Search for the cell housing the specified text and yield its (x, y) center coordinate. 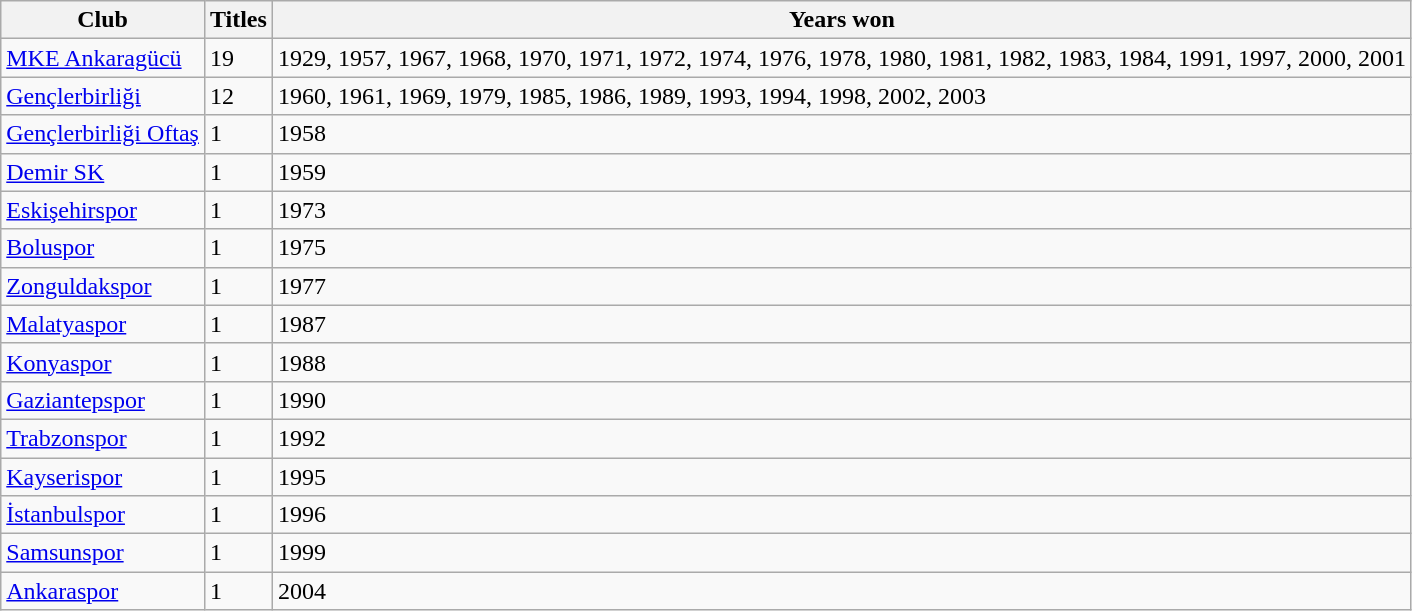
1975 (842, 248)
Konyaspor (103, 362)
Eskişehirspor (103, 210)
1990 (842, 400)
Samsunspor (103, 553)
1960, 1961, 1969, 1979, 1985, 1986, 1989, 1993, 1994, 1998, 2002, 2003 (842, 96)
1929, 1957, 1967, 1968, 1970, 1971, 1972, 1974, 1976, 1978, 1980, 1981, 1982, 1983, 1984, 1991, 1997, 2000, 2001 (842, 58)
Demir SK (103, 172)
MKE Ankaragücü (103, 58)
Gaziantepspor (103, 400)
1999 (842, 553)
İstanbulspor (103, 515)
Kayserispor (103, 477)
1959 (842, 172)
Trabzonspor (103, 438)
Zonguldakspor (103, 286)
1996 (842, 515)
Years won (842, 20)
1992 (842, 438)
1977 (842, 286)
Gençlerbirliği (103, 96)
Titles (238, 20)
Ankaraspor (103, 591)
Club (103, 20)
2004 (842, 591)
1958 (842, 134)
1988 (842, 362)
Malatyaspor (103, 324)
Gençlerbirliği Oftaş (103, 134)
1973 (842, 210)
1995 (842, 477)
19 (238, 58)
Boluspor (103, 248)
1987 (842, 324)
12 (238, 96)
